Search for the cell housing the specified text and yield its [x, y] center coordinate. 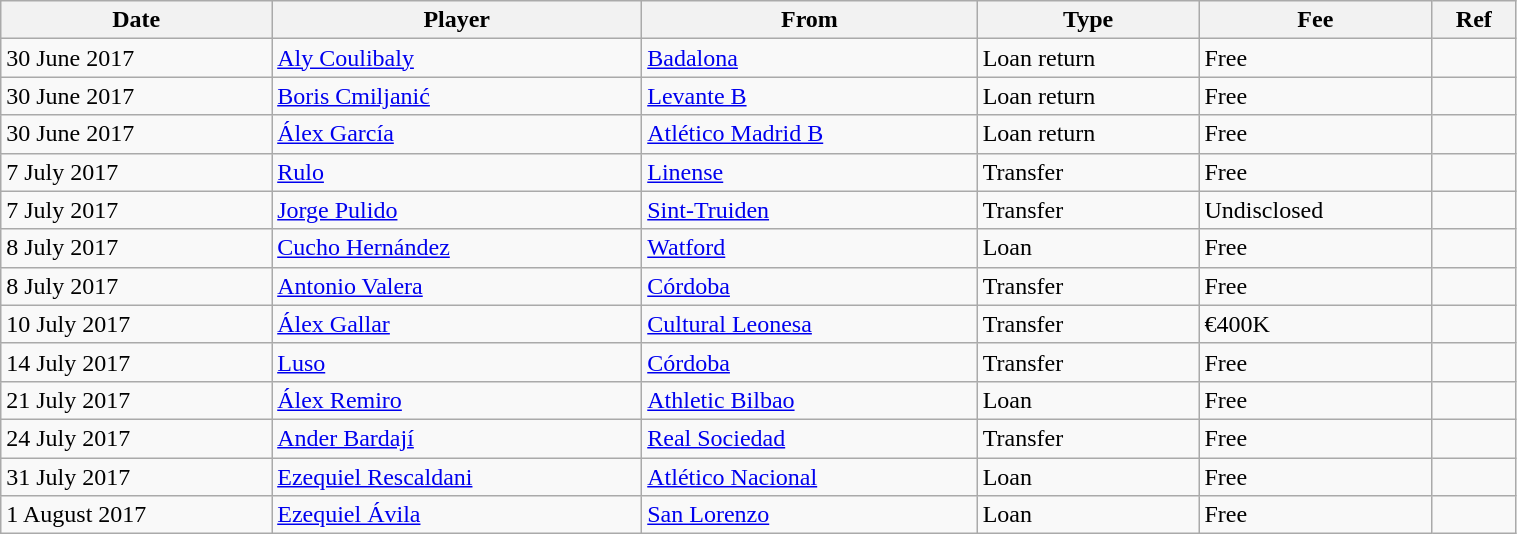
Sint-Truiden [810, 210]
24 July 2017 [136, 438]
Ander Bardají [457, 438]
Ezequiel Ávila [457, 515]
San Lorenzo [810, 515]
31 July 2017 [136, 477]
Álex Gallar [457, 324]
Álex García [457, 134]
Date [136, 20]
Real Sociedad [810, 438]
Luso [457, 362]
Antonio Valera [457, 286]
Álex Remiro [457, 400]
Ezequiel Rescaldani [457, 477]
Watford [810, 248]
Atlético Madrid B [810, 134]
Fee [1316, 20]
Cultural Leonesa [810, 324]
Aly Coulibaly [457, 58]
Rulo [457, 172]
Ref [1474, 20]
Levante B [810, 96]
Undisclosed [1316, 210]
Cucho Hernández [457, 248]
Type [1088, 20]
21 July 2017 [136, 400]
Badalona [810, 58]
Atlético Nacional [810, 477]
Jorge Pulido [457, 210]
€400K [1316, 324]
Athletic Bilbao [810, 400]
From [810, 20]
14 July 2017 [136, 362]
1 August 2017 [136, 515]
Linense [810, 172]
Boris Cmiljanić [457, 96]
10 July 2017 [136, 324]
Player [457, 20]
